Output the (x, y) coordinate of the center of the cell containing the given text.  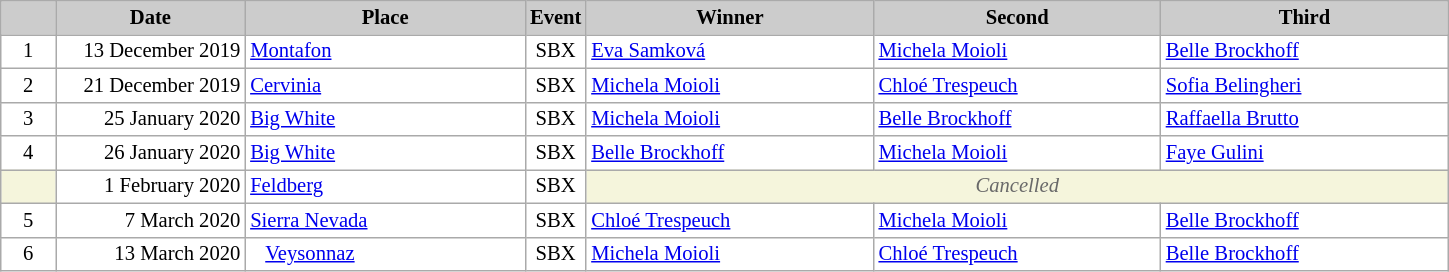
5 (28, 220)
13 December 2019 (151, 51)
Sierra Nevada (385, 220)
Eva Samková (730, 51)
Cancelled (1017, 186)
Winner (730, 17)
Raffaella Brutto (1304, 119)
2 (28, 85)
26 January 2020 (151, 153)
Second (1018, 17)
Event (556, 17)
Date (151, 17)
6 (28, 254)
1 February 2020 (151, 186)
Faye Gulini (1304, 153)
Feldberg (385, 186)
Montafon (385, 51)
25 January 2020 (151, 119)
7 March 2020 (151, 220)
Place (385, 17)
Veysonnaz (385, 254)
13 March 2020 (151, 254)
Sofia Belingheri (1304, 85)
Cervinia (385, 85)
Third (1304, 17)
1 (28, 51)
3 (28, 119)
21 December 2019 (151, 85)
4 (28, 153)
